Scan for the cell matching the given text and deliver its [x, y] coordinate at center. 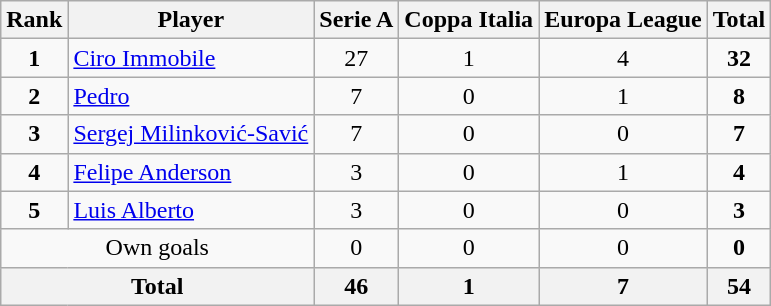
Felipe Anderson [191, 172]
8 [739, 96]
2 [34, 96]
Own goals [158, 248]
Pedro [191, 96]
54 [739, 286]
32 [739, 58]
Europa League [624, 20]
Coppa Italia [469, 20]
Rank [34, 20]
46 [356, 286]
5 [34, 210]
27 [356, 58]
Player [191, 20]
Sergej Milinković-Savić [191, 134]
Serie A [356, 20]
Ciro Immobile [191, 58]
Luis Alberto [191, 210]
